Pinpoint the cell where the given text exists, returning its (X, Y) midpoint coordinate. 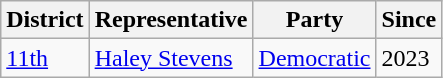
Haley Stevens (171, 58)
Democratic (314, 58)
2023 (409, 58)
11th (45, 58)
Representative (171, 20)
District (45, 20)
Party (314, 20)
Since (409, 20)
